Extract the (X, Y) coordinate from the center of the cell holding the provided text.  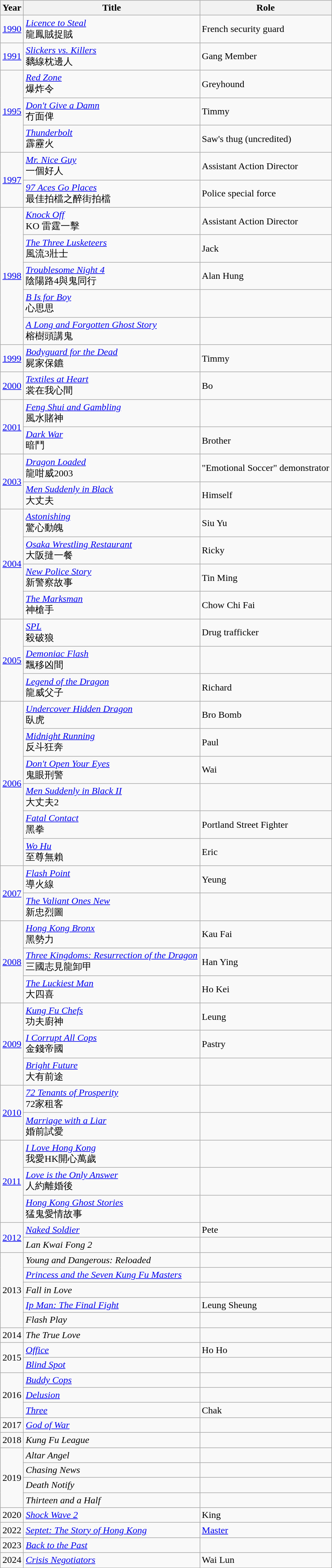
Textiles at Heart裳在我心間 (112, 386)
Ip Man: The Final Fight (112, 1305)
1999 (12, 358)
Ho Ho (265, 1350)
Drug trafficker (265, 633)
French security guard (265, 29)
Love is the Only Answer人約離婚後 (112, 1181)
Eric (265, 852)
Yeung (265, 879)
Bo (265, 386)
2016 (12, 1395)
1998 (12, 276)
B Is for Boy心思思 (112, 303)
Tin Ming (265, 578)
Chasing News (112, 1470)
2015 (12, 1357)
Lan Kwai Fong 2 (112, 1245)
Alan Hung (265, 276)
1997 (12, 180)
Blind Spot (112, 1365)
Shock Wave 2 (112, 1515)
2012 (12, 1238)
Chak (265, 1410)
The Marksman神槍手 (112, 605)
Leung Sheung (265, 1305)
Undercover Hidden Dragon臥虎 (112, 715)
Leung (265, 1017)
Brother (265, 441)
"Emotional Soccer" demonstrator (265, 468)
Astonishing驚心動魄 (112, 523)
The Valiant Ones New新忠烈圖 (112, 907)
Wai (265, 770)
Don't Give a Damn冇面俾 (112, 112)
Dragon Loaded龍咁威2003 (112, 468)
1991 (12, 56)
Ho Kei (265, 989)
Buddy Cops (112, 1380)
Paul (265, 742)
Naked Soldier (112, 1230)
2019 (12, 1477)
The True Love (112, 1335)
Three Kingdoms: Resurrection of the Dragon三國志見龍卸甲 (112, 962)
2006 (12, 783)
Flash Play (112, 1320)
Fall in Love (112, 1290)
Troublesome Night 4陰陽路4與鬼同行 (112, 276)
Licence to Steal龍鳳賊捉賊 (112, 29)
Himself (265, 495)
Altar Angel (112, 1455)
Feng Shui and Gambling風水賭神 (112, 413)
Young and Dangerous: Reloaded (112, 1260)
2020 (12, 1515)
2022 (12, 1530)
Princess and the Seven Kung Fu Masters (112, 1275)
I Corrupt All Cops金錢帝國 (112, 1044)
2008 (12, 961)
Bro Bomb (265, 715)
Septet: The Story of Hong Kong (112, 1530)
Men Suddenly in Black大丈夫 (112, 495)
2023 (12, 1545)
Bodyguard for the Dead屍家保鑣 (112, 358)
2011 (12, 1182)
SPL殺破狼 (112, 633)
Knock OffKO 雷霆一擊 (112, 221)
2007 (12, 893)
Bright Future大有前途 (112, 1071)
Siu Yu (265, 523)
Wo Hu至尊無賴 (112, 852)
Greyhound (265, 84)
2018 (12, 1440)
Office (112, 1350)
Kau Fai (265, 934)
2001 (12, 427)
2000 (12, 386)
Gang Member (265, 56)
Saw's thug (uncredited) (265, 139)
Slickers vs. Killers黐線枕邊人 (112, 56)
Red Zone爆炸令 (112, 84)
Role (265, 8)
Back to the Past (112, 1545)
Han Ying (265, 962)
The Three Lusketeers風流3壯士 (112, 248)
Kung Fu Chefs功夫廚神 (112, 1017)
Midnight Running反斗狂奔 (112, 742)
2024 (12, 1560)
2010 (12, 1113)
Police special force (265, 194)
Death Notify (112, 1485)
Hong Kong Ghost Stories猛鬼愛情故事 (112, 1209)
1995 (12, 111)
A Long and Forgotten Ghost Story榕樹頭講鬼 (112, 331)
2009 (12, 1044)
Legend of the Dragon龍威父子 (112, 687)
Master (265, 1530)
King (265, 1515)
2014 (12, 1335)
Mr. Nice Guy一個好人 (112, 166)
God of War (112, 1425)
Three (112, 1410)
Year (12, 8)
97 Aces Go Places最佳拍檔之醉街拍檔 (112, 194)
Osaka Wrestling Restaurant大阪撻一餐 (112, 550)
Fatal Contact黑拳 (112, 825)
Thunderbolt霹靂火 (112, 139)
Jack (265, 248)
2005 (12, 660)
Portland Street Fighter (265, 825)
2017 (12, 1425)
72 Tenants of Prosperity72家租客 (112, 1099)
Pete (265, 1230)
1990 (12, 29)
Don't Open Your Eyes鬼眼刑警 (112, 770)
Thirteen and a Half (112, 1500)
Men Suddenly in Black II大丈夫2 (112, 797)
The Luckiest Man大四喜 (112, 989)
2004 (12, 564)
Ricky (265, 550)
Title (112, 8)
Kung Fu League (112, 1440)
Pastry (265, 1044)
Richard (265, 687)
Wai Lun (265, 1560)
Marriage with a Liar婚前試愛 (112, 1126)
2013 (12, 1290)
Dark War暗鬥 (112, 441)
Hong Kong Bronx黑勢力 (112, 934)
Crisis Negotiators (112, 1560)
New Police Story新警察故事 (112, 578)
Chow Chi Fai (265, 605)
Delusion (112, 1395)
Demoniac Flash飄移凶間 (112, 660)
2003 (12, 482)
Flash Point導火線 (112, 879)
I Love Hong Kong我愛HK開心萬歲 (112, 1154)
